Extract the (x, y) coordinate from the center of the cell holding the provided text.  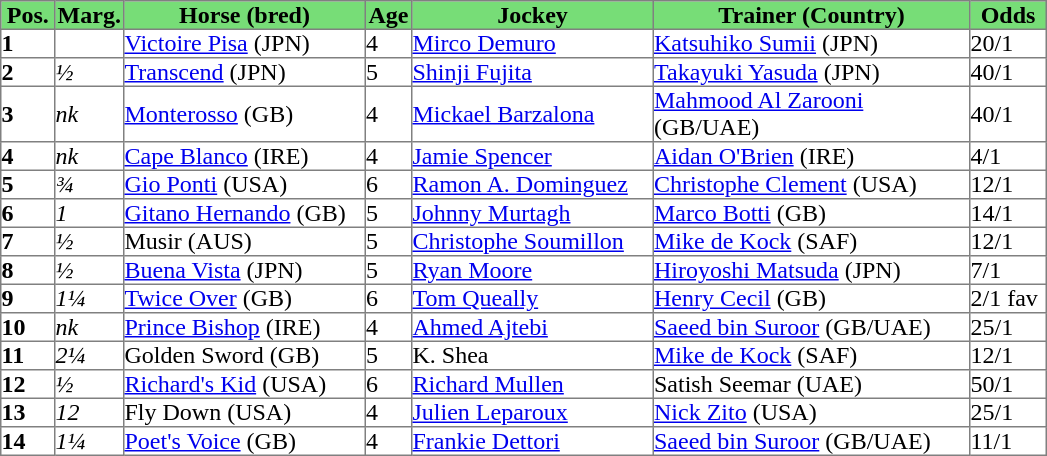
Aidan O'Brien (IRE) (811, 156)
Buena Vista (JPN) (245, 270)
8 (28, 270)
Hiroyoshi Matsuda (JPN) (811, 270)
Fly Down (USA) (245, 412)
50/1 (1008, 384)
K. Shea (533, 355)
3 (28, 114)
¾ (90, 184)
Mickael Barzalona (533, 114)
Gitano Hernando (GB) (245, 213)
Odds (1008, 15)
Jockey (533, 15)
Horse (bred) (245, 15)
Victoire Pisa (JPN) (245, 43)
2¼ (90, 355)
Age (388, 15)
Christophe Soumillon (533, 241)
Cape Blanco (IRE) (245, 156)
Monterosso (GB) (245, 114)
Jamie Spencer (533, 156)
Henry Cecil (GB) (811, 298)
9 (28, 298)
Tom Queally (533, 298)
14/1 (1008, 213)
Frankie Dettori (533, 441)
Twice Over (GB) (245, 298)
Satish Seemar (UAE) (811, 384)
Ramon A. Dominguez (533, 184)
Richard Mullen (533, 384)
11 (28, 355)
Golden Sword (GB) (245, 355)
Trainer (Country) (811, 15)
7/1 (1008, 270)
Prince Bishop (IRE) (245, 327)
10 (28, 327)
Transcend (JPN) (245, 72)
Takayuki Yasuda (JPN) (811, 72)
Ryan Moore (533, 270)
Mahmood Al Zarooni (GB/UAE) (811, 114)
Pos. (28, 15)
Christophe Clement (USA) (811, 184)
Shinji Fujita (533, 72)
Ahmed Ajtebi (533, 327)
7 (28, 241)
Mirco Demuro (533, 43)
Julien Leparoux (533, 412)
20/1 (1008, 43)
Gio Ponti (USA) (245, 184)
11/1 (1008, 441)
Richard's Kid (USA) (245, 384)
4/1 (1008, 156)
13 (28, 412)
Musir (AUS) (245, 241)
2/1 fav (1008, 298)
Poet's Voice (GB) (245, 441)
2 (28, 72)
Johnny Murtagh (533, 213)
Nick Zito (USA) (811, 412)
14 (28, 441)
Marg. (90, 15)
Marco Botti (GB) (811, 213)
Katsuhiko Sumii (JPN) (811, 43)
